Return the (X, Y) coordinate for the center point of the cell that contains the specified text.  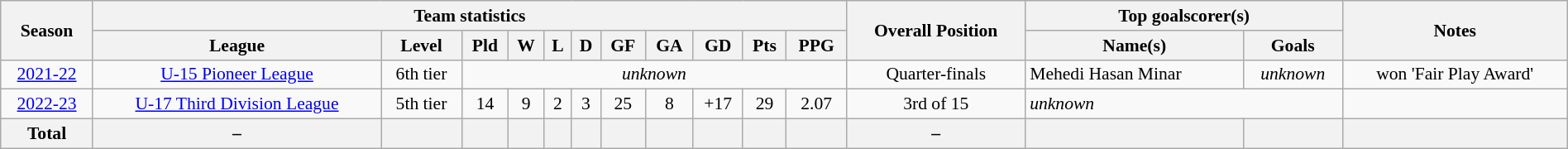
W (526, 46)
D (586, 46)
GF (624, 46)
Team statistics (470, 16)
Top goalscorer(s) (1184, 16)
2022-23 (47, 104)
6th tier (422, 74)
L (557, 46)
Total (47, 134)
GA (670, 46)
5th tier (422, 104)
+17 (718, 104)
GD (718, 46)
2021-22 (47, 74)
29 (764, 104)
U-15 Pioneer League (237, 74)
U-17 Third Division League (237, 104)
Overall Position (936, 30)
Name(s) (1135, 46)
14 (485, 104)
won 'Fair Play Award' (1455, 74)
2 (557, 104)
8 (670, 104)
Goals (1293, 46)
League (237, 46)
2.07 (816, 104)
3 (586, 104)
Quarter-finals (936, 74)
9 (526, 104)
Pts (764, 46)
PPG (816, 46)
25 (624, 104)
Level (422, 46)
Pld (485, 46)
Season (47, 30)
3rd of 15 (936, 104)
Mehedi Hasan Minar (1135, 74)
Notes (1455, 30)
